Pinpoint the cell where the given text exists, returning its (x, y) midpoint coordinate. 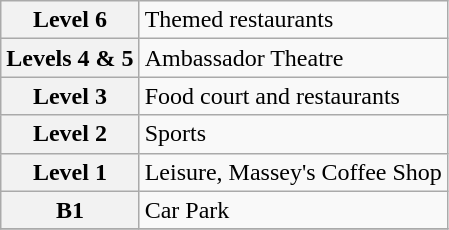
Level 3 (70, 96)
Levels 4 & 5 (70, 58)
Leisure, Massey's Coffee Shop (293, 172)
Ambassador Theatre (293, 58)
Sports (293, 134)
Themed restaurants (293, 20)
Level 2 (70, 134)
Car Park (293, 210)
B1 (70, 210)
Food court and restaurants (293, 96)
Level 6 (70, 20)
Level 1 (70, 172)
